Provide the (X, Y) coordinate of the cell's center where the given text is located.  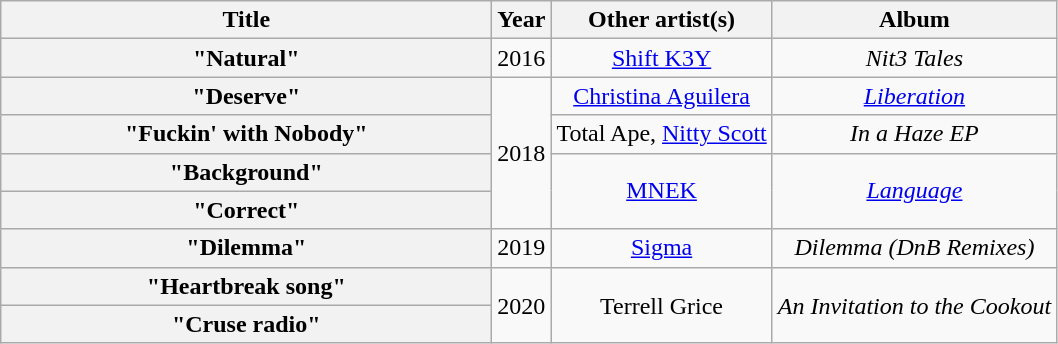
"Correct" (246, 210)
2020 (522, 305)
MNEK (662, 191)
"Fuckin' with Nobody" (246, 134)
2018 (522, 153)
Dilemma (DnB Remixes) (914, 248)
Christina Aguilera (662, 96)
"Cruse radio" (246, 324)
Other artist(s) (662, 20)
Shift K3Y (662, 58)
Language (914, 191)
2016 (522, 58)
Total Ape, Nitty Scott (662, 134)
Terrell Grice (662, 305)
Title (246, 20)
Year (522, 20)
"Natural" (246, 58)
"Heartbreak song" (246, 286)
Nit3 Tales (914, 58)
Album (914, 20)
"Dilemma" (246, 248)
"Background" (246, 172)
Liberation (914, 96)
In a Haze EP (914, 134)
"Deserve" (246, 96)
An Invitation to the Cookout (914, 305)
Sigma (662, 248)
2019 (522, 248)
